Search for the cell housing the specified text and yield its [x, y] center coordinate. 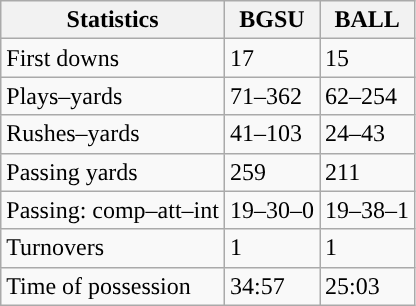
259 [272, 172]
Time of possession [113, 286]
19–30–0 [272, 210]
71–362 [272, 96]
34:57 [272, 286]
24–43 [368, 134]
BGSU [272, 20]
Passing yards [113, 172]
41–103 [272, 134]
25:03 [368, 286]
Passing: comp–att–int [113, 210]
211 [368, 172]
First downs [113, 58]
62–254 [368, 96]
Rushes–yards [113, 134]
Statistics [113, 20]
19–38–1 [368, 210]
15 [368, 58]
BALL [368, 20]
17 [272, 58]
Turnovers [113, 248]
Plays–yards [113, 96]
